From the cell containing the given text, extract its center point as (x, y) coordinate. 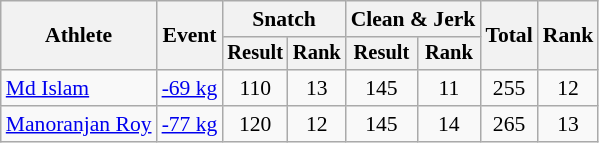
Event (190, 36)
-69 kg (190, 88)
Snatch (284, 19)
120 (255, 124)
14 (448, 124)
-77 kg (190, 124)
265 (508, 124)
255 (508, 88)
Clean & Jerk (414, 19)
11 (448, 88)
Total (508, 36)
Md Islam (79, 88)
Athlete (79, 36)
Manoranjan Roy (79, 124)
110 (255, 88)
